Find where the given text appears and provide that cell's center as (x, y) coordinate. 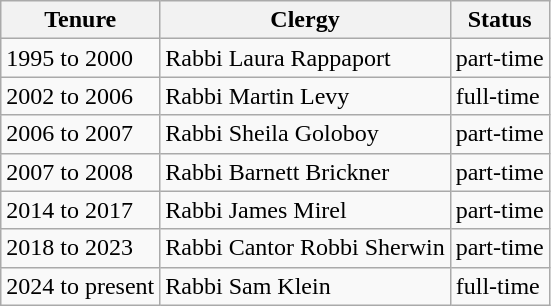
Rabbi Sheila Goloboy (305, 134)
2007 to 2008 (80, 172)
2006 to 2007 (80, 134)
Rabbi Barnett Brickner (305, 172)
2024 to present (80, 286)
Rabbi Martin Levy (305, 96)
Rabbi Cantor Robbi Sherwin (305, 248)
1995 to 2000 (80, 58)
2002 to 2006 (80, 96)
Rabbi James Mirel (305, 210)
Status (500, 20)
Rabbi Laura Rappaport (305, 58)
Rabbi Sam Klein (305, 286)
2018 to 2023 (80, 248)
2014 to 2017 (80, 210)
Clergy (305, 20)
Tenure (80, 20)
